Extract the [X, Y] coordinate from the center of the cell holding the provided text.  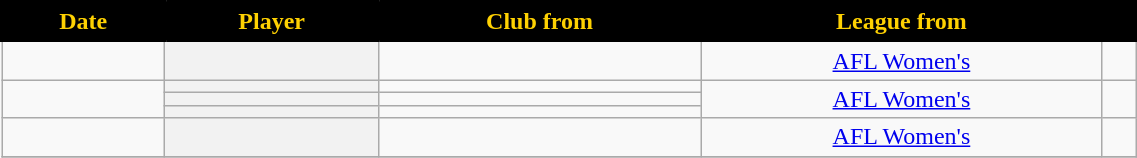
Player [272, 22]
Club from [539, 22]
Date [84, 22]
League from [902, 22]
